Scan for the cell matching the given text and deliver its [x, y] coordinate at center. 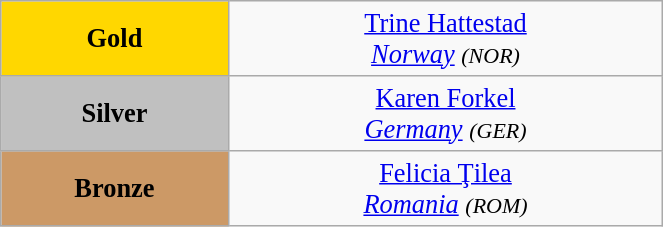
Bronze [114, 188]
Gold [114, 38]
Trine HattestadNorway (NOR) [446, 38]
Karen ForkelGermany (GER) [446, 112]
Silver [114, 112]
Felicia ŢileaRomania (ROM) [446, 188]
